Detect which cell encompasses the target text, then output its (X, Y) center coordinate. 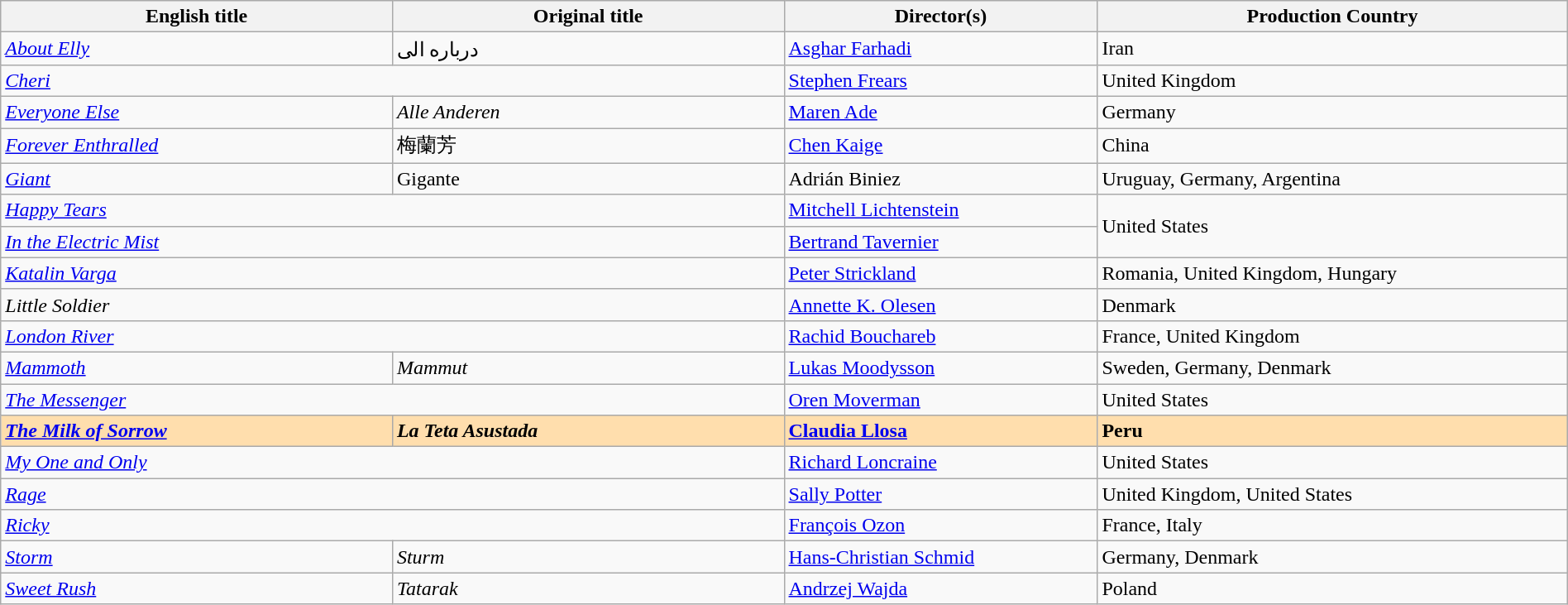
Cheri (392, 80)
Mammut (588, 367)
Asghar Farhadi (941, 49)
United Kingdom (1332, 80)
Forever Enthralled (197, 146)
Mitchell Lichtenstein (941, 210)
Chen Kaige (941, 146)
Iran (1332, 49)
درباره الی (588, 49)
Hans-Christian Schmid (941, 557)
About Elly (197, 49)
Mammoth (197, 367)
My One and Only (392, 463)
Claudia Llosa (941, 431)
Germany, Denmark (1332, 557)
Original title (588, 17)
France, Italy (1332, 526)
Gigante (588, 179)
London River (392, 336)
Director(s) (941, 17)
Bertrand Tavernier (941, 242)
Germany (1332, 112)
Lukas Moodysson (941, 367)
Denmark (1332, 305)
Production Country (1332, 17)
In the Electric Mist (392, 242)
Stephen Frears (941, 80)
Storm (197, 557)
Giant (197, 179)
梅蘭芳 (588, 146)
United Kingdom, United States (1332, 494)
Sally Potter (941, 494)
Romania, United Kingdom, Hungary (1332, 273)
La Teta Asustada (588, 431)
France, United Kingdom (1332, 336)
François Ozon (941, 526)
Rachid Bouchareb (941, 336)
Happy Tears (392, 210)
English title (197, 17)
Oren Moverman (941, 400)
Little Soldier (392, 305)
Poland (1332, 588)
Andrzej Wajda (941, 588)
Annette K. Olesen (941, 305)
Peru (1332, 431)
Ricky (392, 526)
Alle Anderen (588, 112)
Sturm (588, 557)
Adrián Biniez (941, 179)
Sweet Rush (197, 588)
Tatarak (588, 588)
China (1332, 146)
The Milk of Sorrow (197, 431)
Uruguay, Germany, Argentina (1332, 179)
Katalin Varga (392, 273)
Maren Ade (941, 112)
Peter Strickland (941, 273)
The Messenger (392, 400)
Sweden, Germany, Denmark (1332, 367)
Richard Loncraine (941, 463)
Rage (392, 494)
Everyone Else (197, 112)
